Pinpoint the cell where the given text exists, returning its (X, Y) midpoint coordinate. 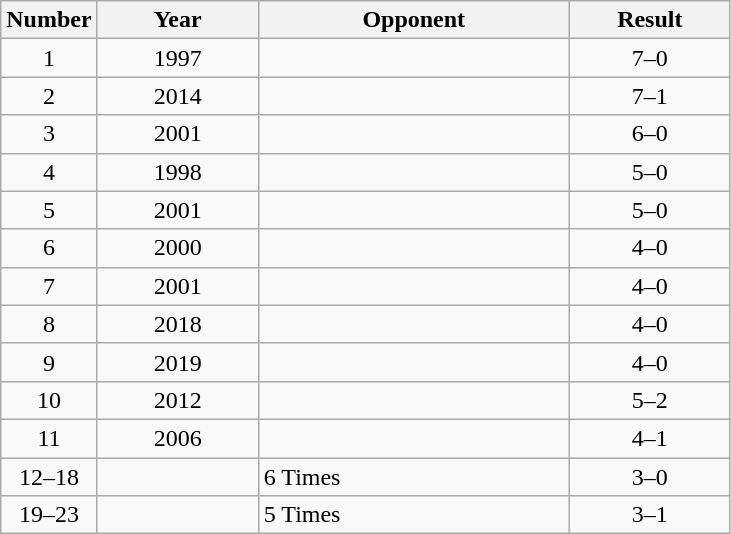
10 (49, 400)
3–0 (650, 477)
2018 (178, 324)
7 (49, 286)
6 (49, 248)
6–0 (650, 134)
1998 (178, 172)
12–18 (49, 477)
5 Times (414, 515)
6 Times (414, 477)
7–1 (650, 96)
3–1 (650, 515)
4–1 (650, 438)
2006 (178, 438)
5–2 (650, 400)
2012 (178, 400)
Opponent (414, 20)
2000 (178, 248)
19–23 (49, 515)
8 (49, 324)
7–0 (650, 58)
Result (650, 20)
5 (49, 210)
1 (49, 58)
Year (178, 20)
4 (49, 172)
2014 (178, 96)
1997 (178, 58)
2019 (178, 362)
Number (49, 20)
11 (49, 438)
3 (49, 134)
2 (49, 96)
9 (49, 362)
